Determine the (X, Y) coordinate at the center of the cell enclosing the given text.  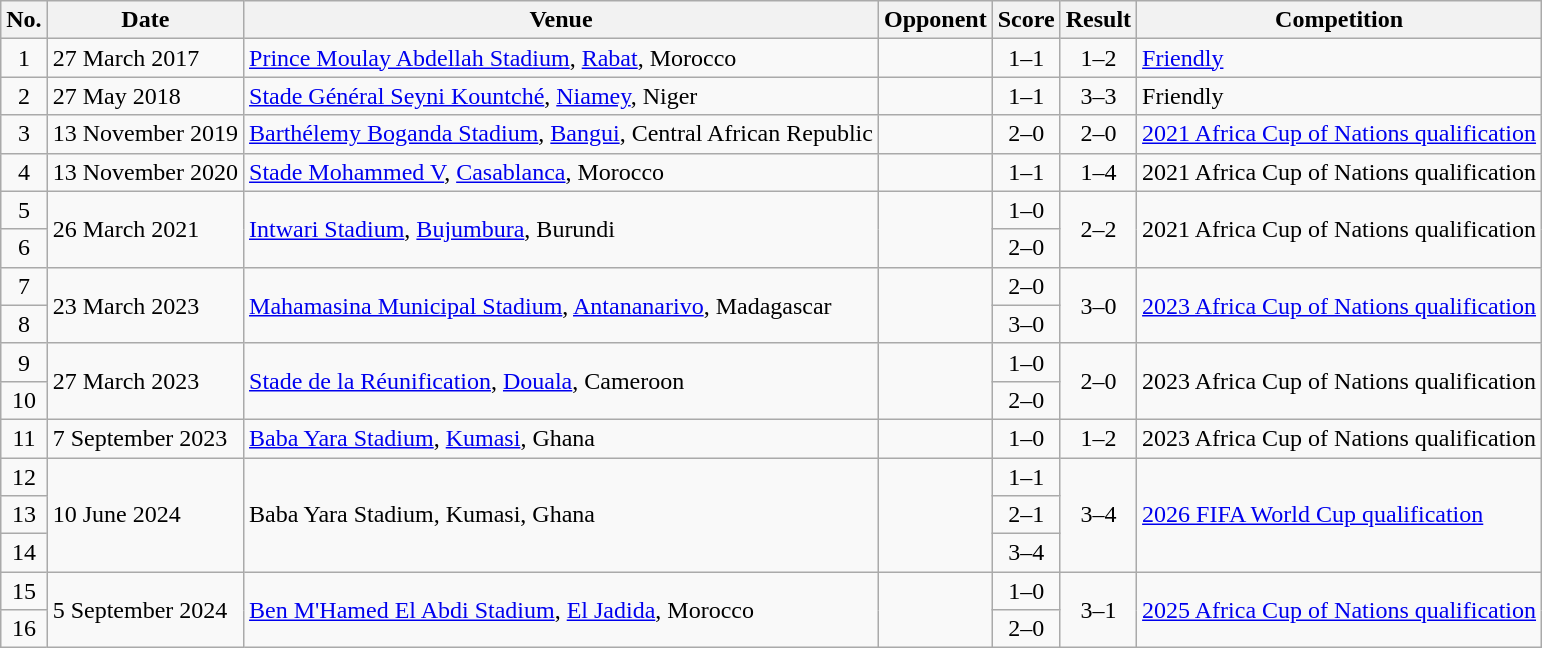
13 November 2019 (145, 134)
7 (24, 286)
No. (24, 20)
27 March 2017 (145, 58)
10 June 2024 (145, 515)
Competition (1340, 20)
Ben M'Hamed El Abdi Stadium, El Jadida, Morocco (562, 610)
Barthélemy Boganda Stadium, Bangui, Central African Republic (562, 134)
9 (24, 362)
5 (24, 210)
27 May 2018 (145, 96)
Intwari Stadium, Bujumbura, Burundi (562, 229)
16 (24, 629)
3–1 (1098, 610)
Venue (562, 20)
3–3 (1098, 96)
1 (24, 58)
Stade Mohammed V, Casablanca, Morocco (562, 172)
3 (24, 134)
Date (145, 20)
Stade de la Réunification, Douala, Cameroon (562, 381)
4 (24, 172)
27 March 2023 (145, 381)
2–1 (1026, 515)
23 March 2023 (145, 305)
13 (24, 515)
13 November 2020 (145, 172)
12 (24, 477)
8 (24, 324)
7 September 2023 (145, 438)
11 (24, 438)
26 March 2021 (145, 229)
Prince Moulay Abdellah Stadium, Rabat, Morocco (562, 58)
Result (1098, 20)
15 (24, 591)
2026 FIFA World Cup qualification (1340, 515)
10 (24, 400)
1–4 (1098, 172)
14 (24, 553)
5 September 2024 (145, 610)
6 (24, 248)
Opponent (935, 20)
2–2 (1098, 229)
Mahamasina Municipal Stadium, Antananarivo, Madagascar (562, 305)
Score (1026, 20)
Stade Général Seyni Kountché, Niamey, Niger (562, 96)
2025 Africa Cup of Nations qualification (1340, 610)
2 (24, 96)
